Locate the cell with the specified text and output its (X, Y) center coordinate. 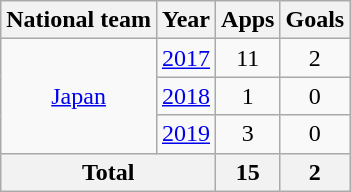
Japan (79, 96)
11 (248, 58)
3 (248, 134)
1 (248, 96)
2019 (186, 134)
Year (186, 20)
Total (108, 172)
15 (248, 172)
2017 (186, 58)
Apps (248, 20)
National team (79, 20)
Goals (315, 20)
2018 (186, 96)
